Return the [x, y] coordinate for the center point of the cell that contains the specified text.  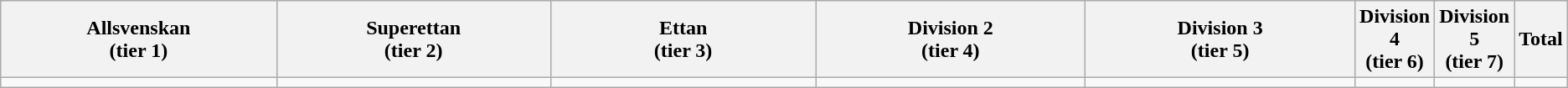
Ettan(tier 3) [683, 39]
Allsvenskan(tier 1) [139, 39]
Division 4(tier 6) [1395, 39]
Division 3(tier 5) [1220, 39]
Division 5(tier 7) [1474, 39]
Superettan(tier 2) [414, 39]
Division 2(tier 4) [951, 39]
Total [1541, 39]
